Capture the cell that displays the provided text and extract its [X, Y] central coordinate. 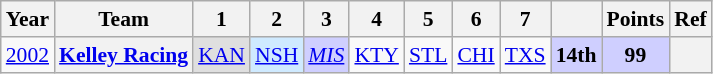
99 [636, 55]
NSH [276, 55]
KTY [376, 55]
KAN [222, 55]
MIS [326, 55]
Points [636, 19]
5 [428, 19]
3 [326, 19]
6 [476, 19]
2002 [28, 55]
Team [124, 19]
2 [276, 19]
Year [28, 19]
Kelley Racing [124, 55]
1 [222, 19]
4 [376, 19]
TXS [526, 55]
14th [576, 55]
7 [526, 19]
Ref [690, 19]
STL [428, 55]
CHI [476, 55]
